Return the [X, Y] coordinate for the center point of the cell that contains the specified text.  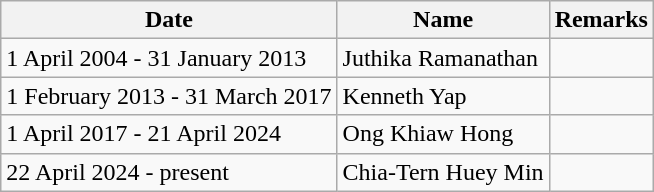
Ong Khiaw Hong [443, 134]
1 April 2017 - 21 April 2024 [169, 134]
Chia-Tern Huey Min [443, 172]
1 April 2004 - 31 January 2013 [169, 58]
Juthika Ramanathan [443, 58]
22 April 2024 - present [169, 172]
Remarks [601, 20]
Date [169, 20]
Name [443, 20]
Kenneth Yap [443, 96]
1 February 2013 - 31 March 2017 [169, 96]
